Output the (X, Y) coordinate of the center of the cell containing the given text.  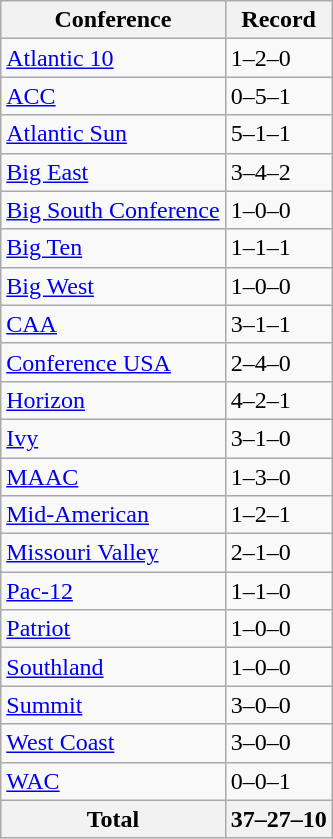
Missouri Valley (113, 553)
Ivy (113, 438)
3–4–2 (278, 172)
MAAC (113, 477)
Big Ten (113, 248)
Big South Conference (113, 210)
Big West (113, 286)
Summit (113, 705)
ACC (113, 96)
WAC (113, 781)
Conference (113, 20)
West Coast (113, 743)
1–1–0 (278, 591)
Total (113, 819)
3–1–1 (278, 324)
Horizon (113, 400)
Southland (113, 667)
Atlantic 10 (113, 58)
Big East (113, 172)
0–0–1 (278, 781)
4–2–1 (278, 400)
5–1–1 (278, 134)
CAA (113, 324)
1–1–1 (278, 248)
Mid-American (113, 515)
3–1–0 (278, 438)
Conference USA (113, 362)
1–3–0 (278, 477)
0–5–1 (278, 96)
Atlantic Sun (113, 134)
37–27–10 (278, 819)
Pac-12 (113, 591)
Patriot (113, 629)
Record (278, 20)
2–4–0 (278, 362)
1–2–0 (278, 58)
2–1–0 (278, 553)
1–2–1 (278, 515)
